Return the (x, y) coordinate for the center point of the cell that contains the specified text.  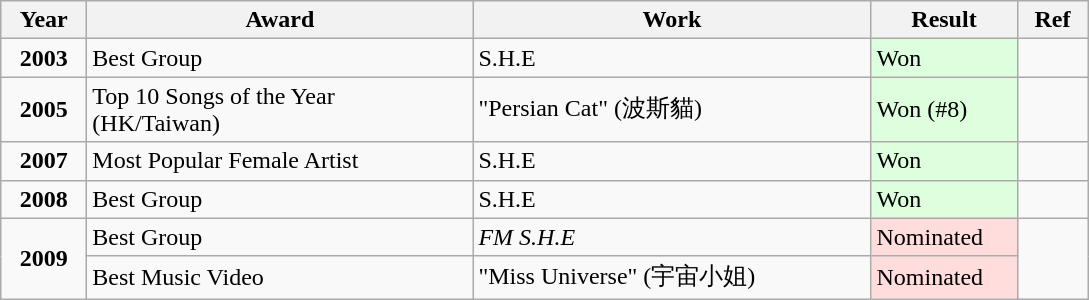
"Persian Cat" (波斯貓) (672, 110)
"Miss Universe" (宇宙小姐) (672, 278)
2008 (44, 199)
Result (944, 20)
Most Popular Female Artist (280, 161)
Top 10 Songs of the Year (HK/Taiwan) (280, 110)
Ref (1052, 20)
Won (#8) (944, 110)
Award (280, 20)
2005 (44, 110)
2003 (44, 58)
FM S.H.E (672, 237)
2007 (44, 161)
Year (44, 20)
Work (672, 20)
2009 (44, 258)
Best Music Video (280, 278)
